Search for the cell housing the specified text and yield its [x, y] center coordinate. 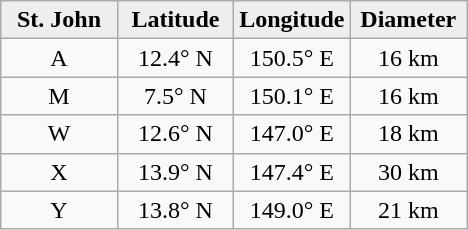
12.4° N [175, 58]
147.4° E [292, 172]
18 km [408, 134]
Longitude [292, 20]
21 km [408, 210]
Latitude [175, 20]
150.5° E [292, 58]
W [59, 134]
30 km [408, 172]
Diameter [408, 20]
147.0° E [292, 134]
7.5° N [175, 96]
149.0° E [292, 210]
St. John [59, 20]
12.6° N [175, 134]
X [59, 172]
13.8° N [175, 210]
M [59, 96]
13.9° N [175, 172]
Y [59, 210]
A [59, 58]
150.1° E [292, 96]
